Find where the given text appears and provide that cell's center as (X, Y) coordinate. 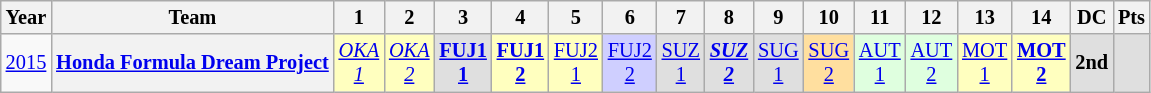
FUJ21 (576, 63)
2 (409, 17)
8 (729, 17)
5 (576, 17)
Honda Formula Dream Project (192, 63)
MOT1 (984, 63)
Team (192, 17)
13 (984, 17)
AUT2 (932, 63)
14 (1041, 17)
MOT2 (1041, 63)
3 (462, 17)
12 (932, 17)
11 (880, 17)
FUJ22 (630, 63)
SUG2 (829, 63)
7 (681, 17)
1 (359, 17)
DC (1092, 17)
6 (630, 17)
SUZ2 (729, 63)
2nd (1092, 63)
Pts (1132, 17)
FUJ12 (520, 63)
SUZ1 (681, 63)
9 (778, 17)
OKA1 (359, 63)
AUT1 (880, 63)
SUG1 (778, 63)
10 (829, 17)
4 (520, 17)
2015 (26, 63)
OKA2 (409, 63)
FUJ11 (462, 63)
Year (26, 17)
